Output the (X, Y) coordinate of the center of the cell containing the given text.  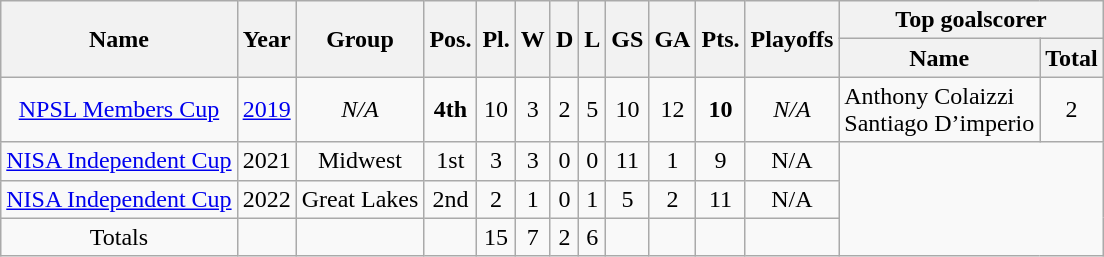
Playoffs (792, 39)
4th (450, 110)
12 (672, 110)
Anthony Colaizzi Santiago D’imperio (940, 110)
NPSL Members Cup (119, 110)
15 (496, 237)
2019 (266, 110)
9 (720, 161)
Pl. (496, 39)
1st (450, 161)
Great Lakes (360, 199)
Group (360, 39)
W (532, 39)
D (564, 39)
Midwest (360, 161)
2nd (450, 199)
6 (592, 237)
Total (1072, 58)
GS (628, 39)
L (592, 39)
7 (532, 237)
GA (672, 39)
2022 (266, 199)
Year (266, 39)
Top goalscorer (972, 20)
2021 (266, 161)
Pts. (720, 39)
Totals (119, 237)
Pos. (450, 39)
